Find where the given text appears and provide that cell's center as (X, Y) coordinate. 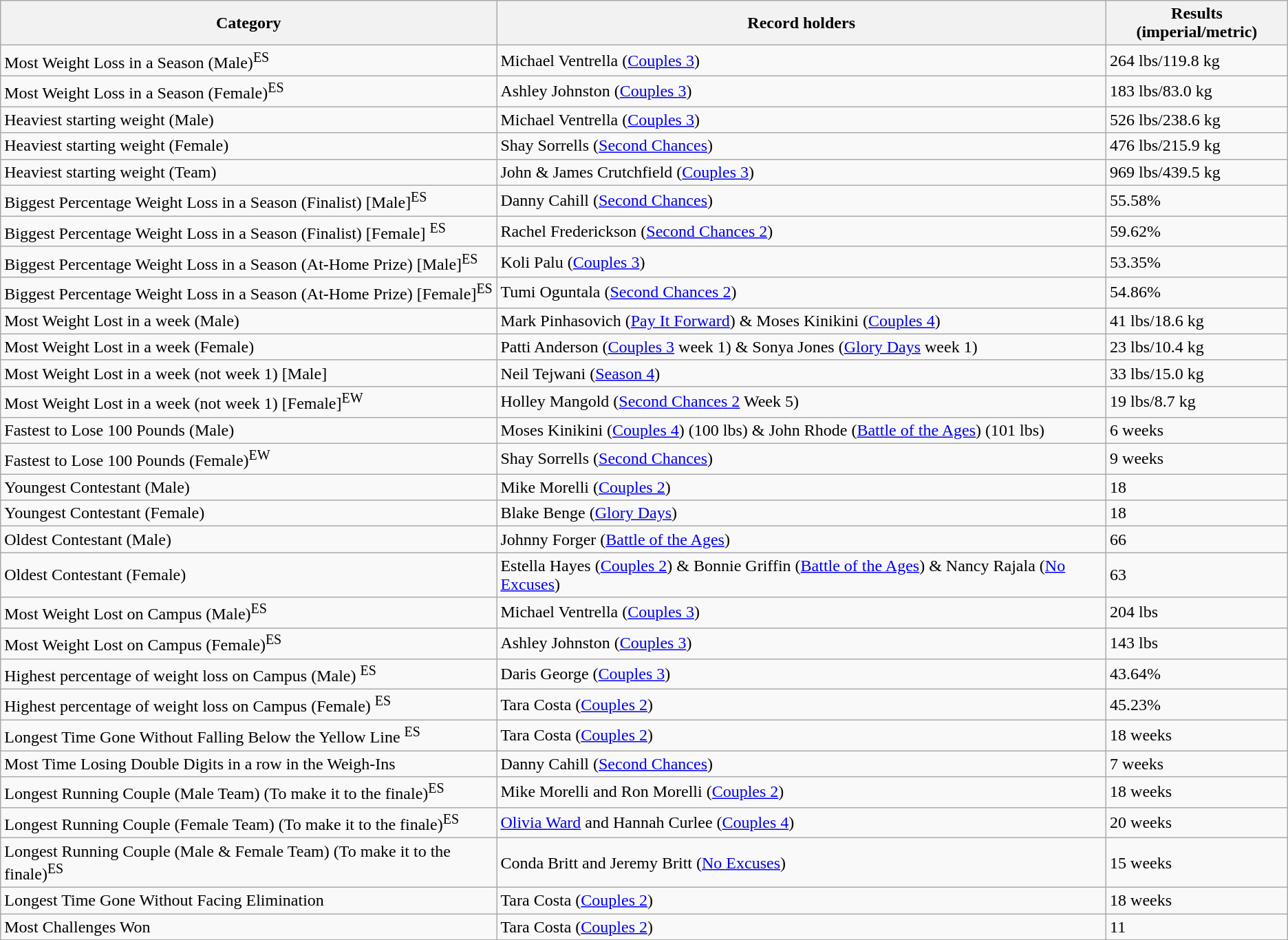
Record holders (802, 23)
Biggest Percentage Weight Loss in a Season (At-Home Prize) [Male]ES (249, 261)
6 weeks (1197, 430)
Heaviest starting weight (Team) (249, 172)
53.35% (1197, 261)
55.58% (1197, 201)
183 lbs/83.0 kg (1197, 91)
Category (249, 23)
66 (1197, 540)
Mike Morelli (Couples 2) (802, 487)
Youngest Contestant (Female) (249, 513)
Conda Britt and Jeremy Britt (No Excuses) (802, 863)
Mark Pinhasovich (Pay It Forward) & Moses Kinikini (Couples 4) (802, 321)
Biggest Percentage Weight Loss in a Season (Finalist) [Male]ES (249, 201)
969 lbs/439.5 kg (1197, 172)
Youngest Contestant (Male) (249, 487)
Mike Morelli and Ron Morelli (Couples 2) (802, 793)
Most Challenges Won (249, 927)
Johnny Forger (Battle of the Ages) (802, 540)
Estella Hayes (Couples 2) & Bonnie Griffin (Battle of the Ages) & Nancy Rajala (No Excuses) (802, 575)
264 lbs/119.8 kg (1197, 61)
John & James Crutchfield (Couples 3) (802, 172)
Highest percentage of weight loss on Campus (Male) ES (249, 674)
20 weeks (1197, 823)
Longest Time Gone Without Falling Below the Yellow Line ES (249, 735)
Most Weight Lost in a week (not week 1) [Male] (249, 373)
Most Weight Lost in a week (Male) (249, 321)
Most Weight Lost in a week (not week 1) [Female]EW (249, 402)
Biggest Percentage Weight Loss in a Season (At-Home Prize) [Female]ES (249, 293)
Longest Running Couple (Male Team) (To make it to the finale)ES (249, 793)
Heaviest starting weight (Male) (249, 120)
Oldest Contestant (Male) (249, 540)
526 lbs/238.6 kg (1197, 120)
Olivia Ward and Hannah Curlee (Couples 4) (802, 823)
Most Weight Lost on Campus (Male)ES (249, 612)
Tumi Oguntala (Second Chances 2) (802, 293)
Most Weight Loss in a Season (Female)ES (249, 91)
43.64% (1197, 674)
41 lbs/18.6 kg (1197, 321)
Holley Mangold (Second Chances 2 Week 5) (802, 402)
Most Weight Loss in a Season (Male)ES (249, 61)
Results (imperial/metric) (1197, 23)
Most Time Losing Double Digits in a row in the Weigh-Ins (249, 764)
Fastest to Lose 100 Pounds (Male) (249, 430)
143 lbs (1197, 643)
Fastest to Lose 100 Pounds (Female)EW (249, 458)
15 weeks (1197, 863)
Moses Kinikini (Couples 4) (100 lbs) & John Rhode (Battle of the Ages) (101 lbs) (802, 430)
Longest Running Couple (Female Team) (To make it to the finale)ES (249, 823)
Most Weight Lost on Campus (Female)ES (249, 643)
9 weeks (1197, 458)
23 lbs/10.4 kg (1197, 347)
59.62% (1197, 231)
Most Weight Lost in a week (Female) (249, 347)
Highest percentage of weight loss on Campus (Female) ES (249, 705)
7 weeks (1197, 764)
Patti Anderson (Couples 3 week 1) & Sonya Jones (Glory Days week 1) (802, 347)
63 (1197, 575)
476 lbs/215.9 kg (1197, 146)
Biggest Percentage Weight Loss in a Season (Finalist) [Female] ES (249, 231)
Oldest Contestant (Female) (249, 575)
Blake Benge (Glory Days) (802, 513)
33 lbs/15.0 kg (1197, 373)
Longest Time Gone Without Facing Elimination (249, 900)
204 lbs (1197, 612)
Koli Palu (Couples 3) (802, 261)
19 lbs/8.7 kg (1197, 402)
Longest Running Couple (Male & Female Team) (To make it to the finale)ES (249, 863)
Heaviest starting weight (Female) (249, 146)
Neil Tejwani (Season 4) (802, 373)
Daris George (Couples 3) (802, 674)
Rachel Frederickson (Second Chances 2) (802, 231)
45.23% (1197, 705)
54.86% (1197, 293)
11 (1197, 927)
